Pinpoint the cell where the given text exists, returning its [X, Y] midpoint coordinate. 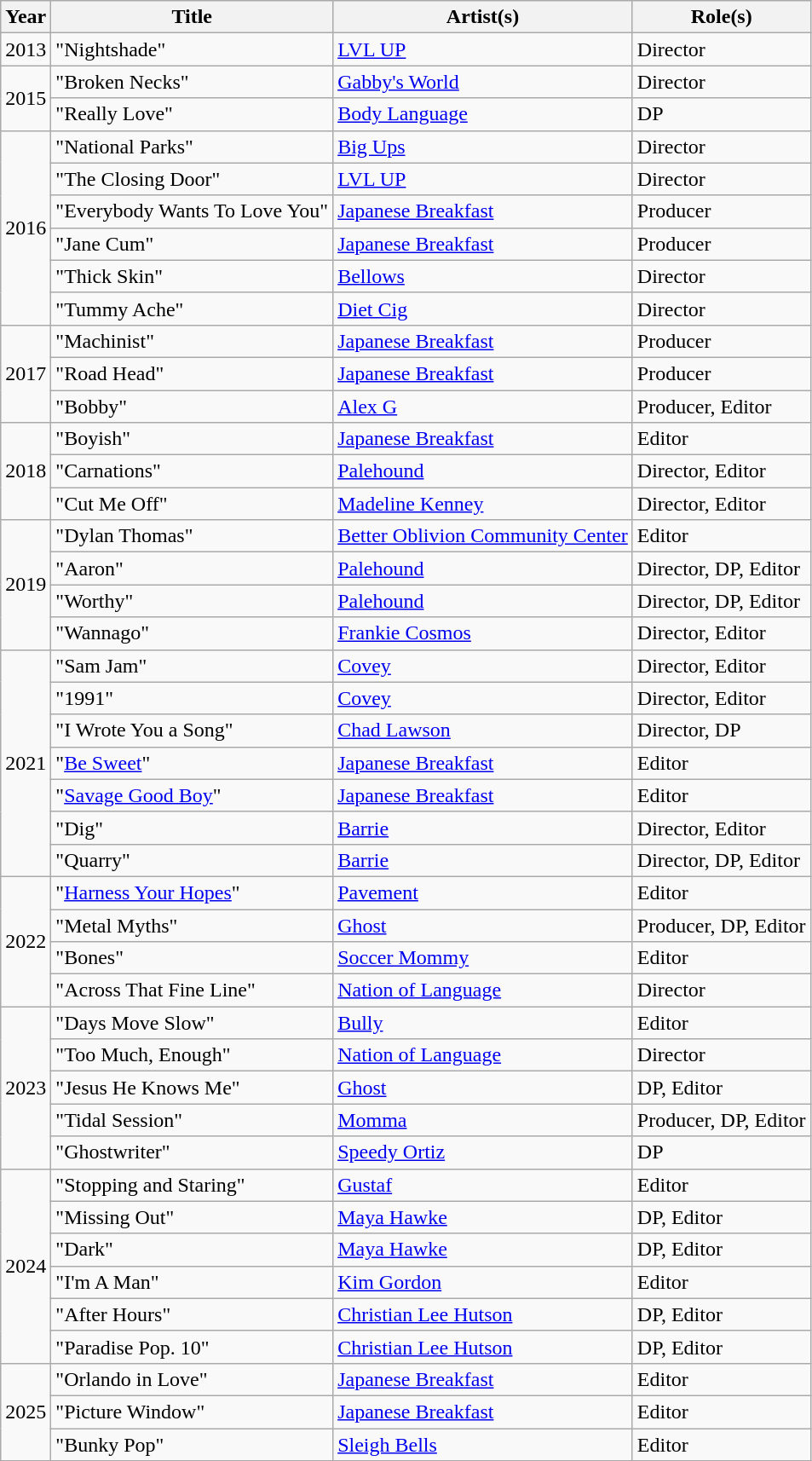
"Bunky Pop" [193, 1445]
2013 [26, 49]
"Aaron" [193, 569]
"Nightshade" [193, 49]
Role(s) [721, 17]
"National Parks" [193, 147]
2021 [26, 763]
"Tummy Ache" [193, 309]
"Be Sweet" [193, 763]
Pavement [483, 892]
"Really Love" [193, 114]
"1991" [193, 698]
Artist(s) [483, 17]
"Picture Window" [193, 1412]
"Ghostwriter" [193, 1152]
"Quarry" [193, 860]
Sleigh Bells [483, 1445]
"Broken Necks" [193, 82]
Bellows [483, 276]
Speedy Ortiz [483, 1152]
"Carnations" [193, 471]
"Worthy" [193, 601]
Frankie Cosmos [483, 633]
"Jane Cum" [193, 244]
"Stopping and Staring" [193, 1185]
2019 [26, 585]
Big Ups [483, 147]
Diet Cig [483, 309]
2016 [26, 228]
"Everybody Wants To Love You" [193, 211]
"Dark" [193, 1250]
Bully [483, 1023]
"Dig" [193, 828]
"I Wrote You a Song" [193, 730]
"Paradise Pop. 10" [193, 1347]
Title [193, 17]
"Days Move Slow" [193, 1023]
Alex G [483, 407]
2015 [26, 98]
Soccer Mommy [483, 958]
"Machinist" [193, 341]
Gustaf [483, 1185]
Kim Gordon [483, 1282]
"Across That Fine Line" [193, 990]
"Metal Myths" [193, 925]
Body Language [483, 114]
"Orlando in Love" [193, 1379]
"Dylan Thomas" [193, 536]
2017 [26, 373]
"Missing Out" [193, 1217]
Better Oblivion Community Center [483, 536]
Momma [483, 1120]
2025 [26, 1412]
Producer, Editor [721, 407]
Chad Lawson [483, 730]
2024 [26, 1266]
"Wannago" [193, 633]
"Boyish" [193, 439]
"Savage Good Boy" [193, 795]
"Jesus He Knows Me" [193, 1088]
"Road Head" [193, 373]
2022 [26, 941]
"Sam Jam" [193, 666]
"Thick Skin" [193, 276]
"Too Much, Enough" [193, 1055]
"Bobby" [193, 407]
Gabby's World [483, 82]
Year [26, 17]
2023 [26, 1088]
Madeline Kenney [483, 504]
"After Hours" [193, 1314]
"Tidal Session" [193, 1120]
"The Closing Door" [193, 179]
"Harness Your Hopes" [193, 892]
"I'm A Man" [193, 1282]
"Cut Me Off" [193, 504]
"Bones" [193, 958]
Director, DP [721, 730]
2018 [26, 471]
